Extract the (X, Y) coordinate from the center of the cell holding the provided text.  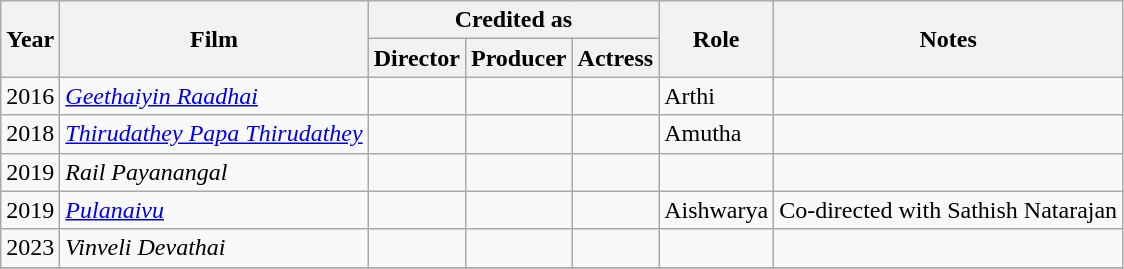
Geethaiyin Raadhai (214, 96)
2023 (30, 248)
2016 (30, 96)
Rail Payanangal (214, 172)
Director (416, 58)
Film (214, 39)
Actress (616, 58)
Co-directed with Sathish Natarajan (948, 210)
Arthi (716, 96)
Notes (948, 39)
2018 (30, 134)
Aishwarya (716, 210)
Vinveli Devathai (214, 248)
Producer (518, 58)
Role (716, 39)
Thirudathey Papa Thirudathey (214, 134)
Year (30, 39)
Amutha (716, 134)
Pulanaivu (214, 210)
Credited as (513, 20)
